Determine the [X, Y] coordinate at the center of the cell enclosing the given text.  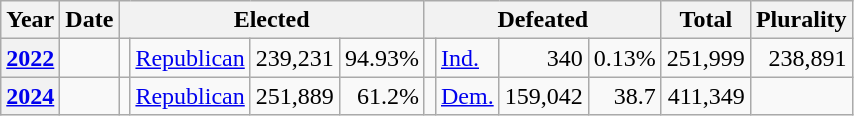
61.2% [382, 96]
2024 [30, 96]
Plurality [801, 20]
Date [90, 20]
2022 [30, 58]
251,889 [294, 96]
Year [30, 20]
411,349 [706, 96]
94.93% [382, 58]
Dem. [467, 96]
38.7 [624, 96]
Total [706, 20]
Defeated [542, 20]
239,231 [294, 58]
238,891 [801, 58]
Ind. [467, 58]
0.13% [624, 58]
251,999 [706, 58]
Elected [272, 20]
159,042 [544, 96]
340 [544, 58]
